Pinpoint the cell where the given text exists, returning its [x, y] midpoint coordinate. 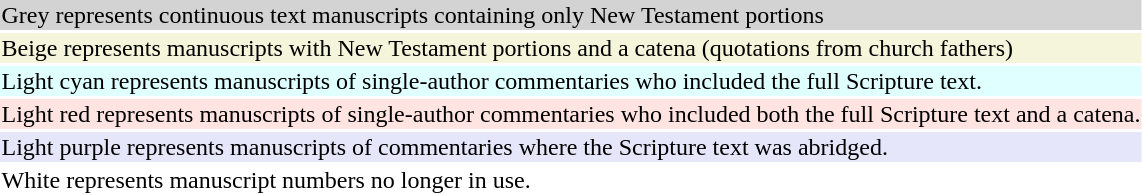
Light red represents manuscripts of single-author commentaries who included both the full Scripture text and a catena. [571, 114]
Light purple represents manuscripts of commentaries where the Scripture text was abridged. [571, 147]
Grey represents continuous text manuscripts containing only New Testament portions [571, 15]
White represents manuscript numbers no longer in use. [571, 180]
Beige represents manuscripts with New Testament portions and a catena (quotations from church fathers) [571, 48]
Light cyan represents manuscripts of single-author commentaries who included the full Scripture text. [571, 81]
